Extract the (x, y) coordinate from the center of the cell holding the provided text.  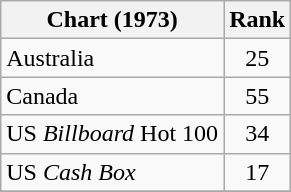
Canada (112, 96)
17 (258, 172)
Rank (258, 20)
Australia (112, 58)
25 (258, 58)
US Billboard Hot 100 (112, 134)
55 (258, 96)
Chart (1973) (112, 20)
US Cash Box (112, 172)
34 (258, 134)
